Return [x, y] of the center of cell containing provided text 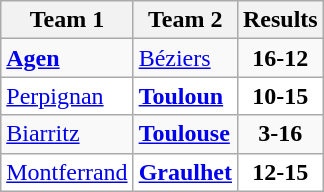
3-16 [280, 134]
Team 1 [67, 20]
Agen [67, 58]
10-15 [280, 96]
Toulouse [185, 134]
Béziers [185, 58]
Biarritz [67, 134]
Montferrand [67, 172]
Results [280, 20]
Perpignan [67, 96]
Team 2 [185, 20]
Graulhet [185, 172]
16-12 [280, 58]
12-15 [280, 172]
Touloun [185, 96]
